For the text-containing cell, return its midpoint in (x, y) coordinate format. 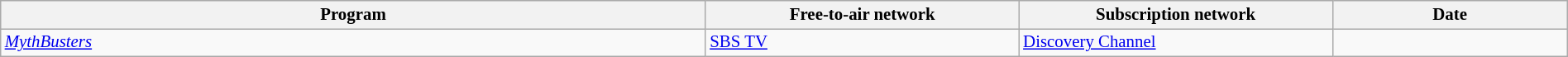
Subscription network (1176, 15)
Date (1450, 15)
MythBusters (354, 42)
SBS TV (862, 42)
Discovery Channel (1176, 42)
Program (354, 15)
Free-to-air network (862, 15)
